Detect which cell encompasses the target text, then output its (X, Y) center coordinate. 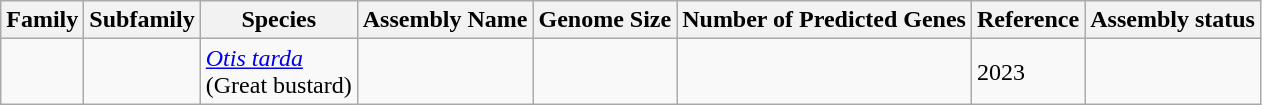
2023 (1028, 72)
Reference (1028, 20)
Assembly status (1173, 20)
Family (42, 20)
Assembly Name (445, 20)
Subfamily (142, 20)
Number of Predicted Genes (824, 20)
Species (278, 20)
Genome Size (605, 20)
Otis tarda(Great bustard) (278, 72)
